Detect which cell encompasses the target text, then output its [x, y] center coordinate. 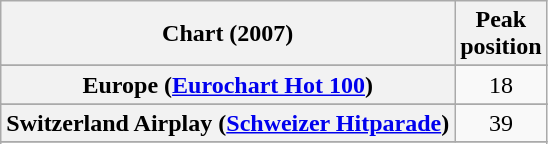
Chart (2007) [228, 34]
Switzerland Airplay (Schweizer Hitparade) [228, 123]
Europe (Eurochart Hot 100) [228, 85]
Peakposition [501, 34]
39 [501, 123]
18 [501, 85]
